Scan for the cell matching the given text and deliver its (X, Y) coordinate at center. 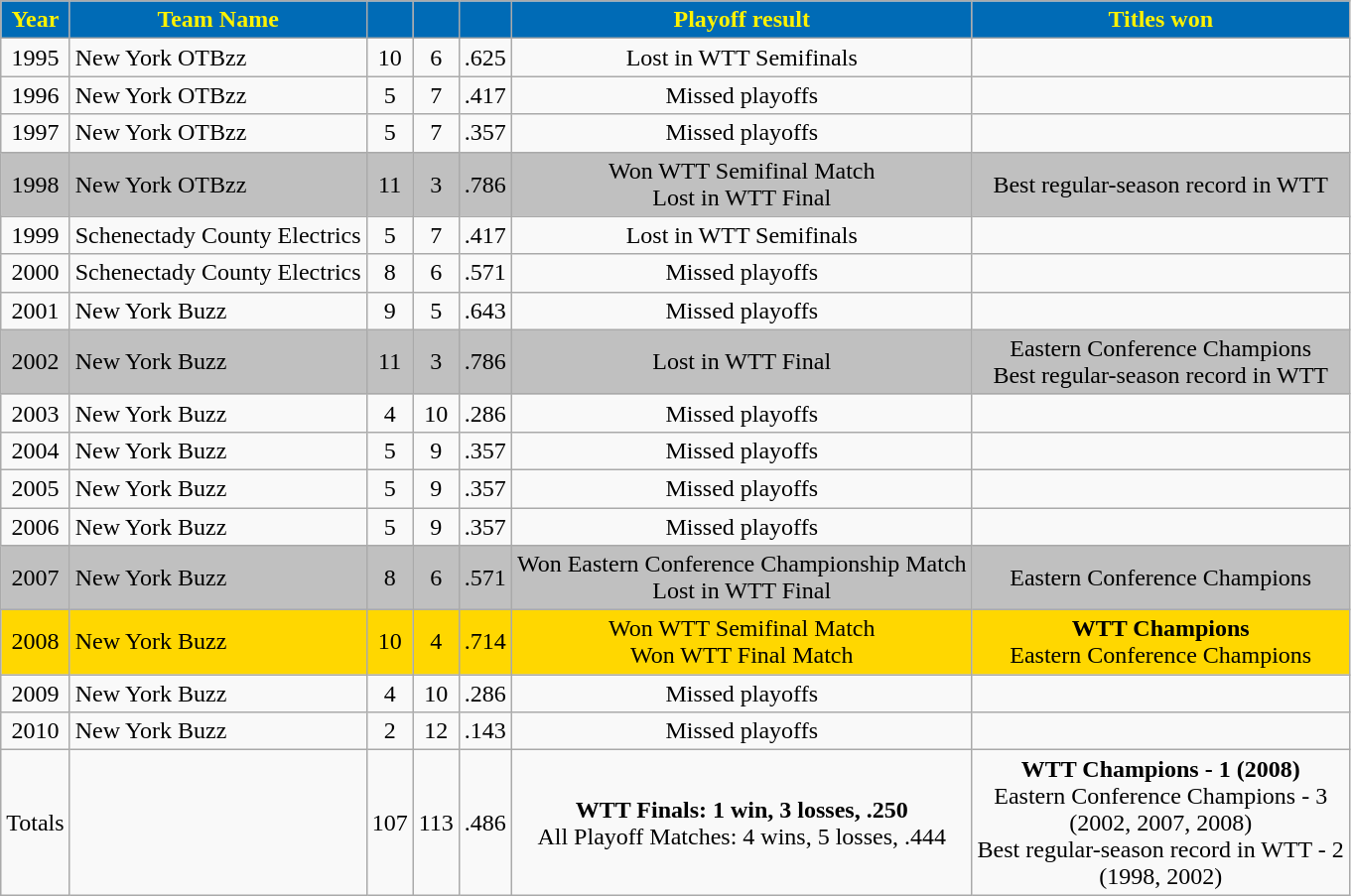
2 (389, 731)
2002 (36, 361)
Won WTT Semifinal MatchWon WTT Final Match (742, 643)
12 (436, 731)
1995 (36, 58)
.143 (484, 731)
1998 (36, 185)
Team Name (218, 20)
Won WTT Semifinal MatchLost in WTT Final (742, 185)
Eastern Conference Champions (1160, 577)
.625 (484, 58)
1999 (36, 235)
2007 (36, 577)
2001 (36, 311)
Year (36, 20)
2008 (36, 643)
2000 (36, 273)
2004 (36, 450)
2006 (36, 527)
Won Eastern Conference Championship MatchLost in WTT Final (742, 577)
2010 (36, 731)
113 (436, 823)
1996 (36, 95)
WTT Champions - 1 (2008)Eastern Conference Champions - 3(2002, 2007, 2008)Best regular-season record in WTT - 2(1998, 2002) (1160, 823)
WTT Finals: 1 win, 3 losses, .250All Playoff Matches: 4 wins, 5 losses, .444 (742, 823)
Best regular-season record in WTT (1160, 185)
2005 (36, 488)
2003 (36, 413)
Titles won (1160, 20)
.714 (484, 643)
Eastern Conference ChampionsBest regular-season record in WTT (1160, 361)
1997 (36, 133)
WTT ChampionsEastern Conference Champions (1160, 643)
107 (389, 823)
.643 (484, 311)
2009 (36, 694)
.486 (484, 823)
Totals (36, 823)
Lost in WTT Final (742, 361)
Playoff result (742, 20)
